Determine the [X, Y] coordinate at the center of the cell enclosing the given text.  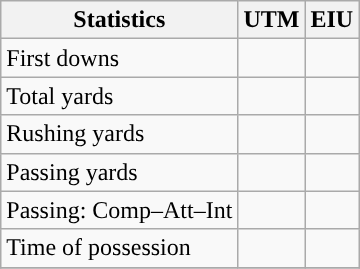
UTM [272, 20]
Time of possession [120, 248]
Statistics [120, 20]
Passing yards [120, 172]
Passing: Comp–Att–Int [120, 210]
Rushing yards [120, 134]
First downs [120, 58]
EIU [332, 20]
Total yards [120, 96]
